From the cell containing the given text, extract its center point as (x, y) coordinate. 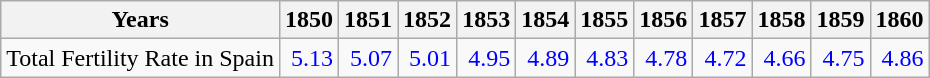
4.83 (604, 58)
1856 (664, 20)
1859 (840, 20)
1852 (428, 20)
1853 (486, 20)
4.86 (900, 58)
5.13 (308, 58)
4.72 (722, 58)
1860 (900, 20)
4.75 (840, 58)
1855 (604, 20)
4.95 (486, 58)
1858 (782, 20)
1857 (722, 20)
5.01 (428, 58)
Years (140, 20)
4.78 (664, 58)
4.66 (782, 58)
1851 (368, 20)
1854 (546, 20)
4.89 (546, 58)
Total Fertility Rate in Spain (140, 58)
5.07 (368, 58)
1850 (308, 20)
